Scan for the cell matching the given text and deliver its [x, y] coordinate at center. 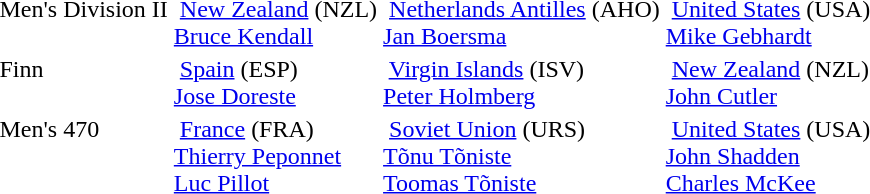
Spain (ESP)Jose Doreste [275, 82]
Virgin Islands (ISV)Peter Holmberg [522, 82]
